Output the [X, Y] coordinate of the center of the cell containing the given text.  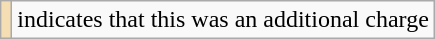
indicates that this was an additional charge [224, 20]
